Capture the cell that displays the provided text and extract its (x, y) central coordinate. 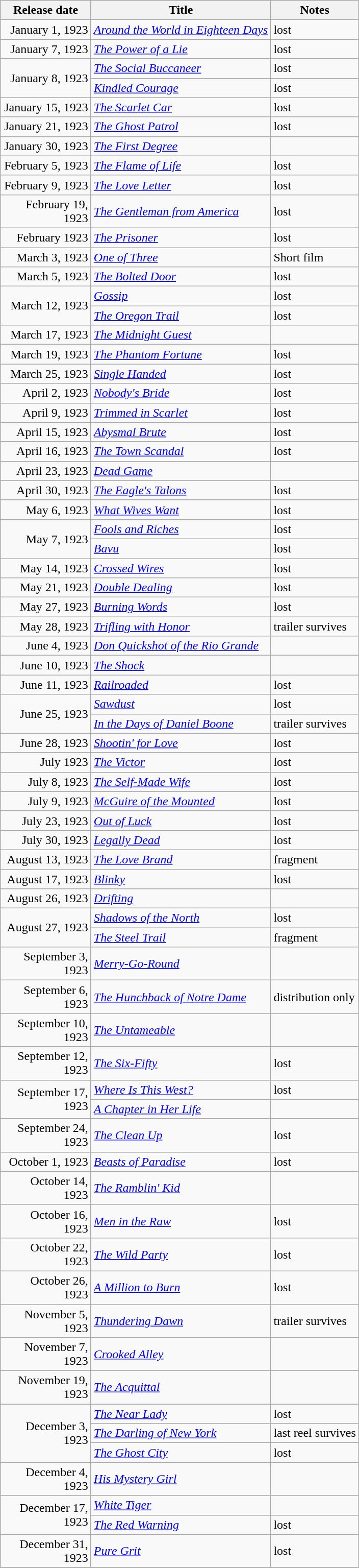
The Darling of New York (181, 1433)
Dead Game (181, 471)
The Steel Trail (181, 937)
Don Quickshot of the Rio Grande (181, 646)
Kindled Courage (181, 88)
The Shock (181, 665)
Gossip (181, 296)
September 10, 1923 (46, 1030)
June 4, 1923 (46, 646)
Title (181, 10)
The Eagle's Talons (181, 490)
March 12, 1923 (46, 306)
The Hunchback of Notre Dame (181, 997)
May 28, 1923 (46, 626)
September 6, 1923 (46, 997)
April 16, 1923 (46, 451)
Fools and Riches (181, 529)
Out of Luck (181, 821)
The Ghost Patrol (181, 127)
Beasts of Paradise (181, 1162)
The Power of a Lie (181, 49)
Crooked Alley (181, 1354)
June 10, 1923 (46, 665)
Merry-Go-Round (181, 964)
Trifling with Honor (181, 626)
October 1, 1923 (46, 1162)
June 11, 1923 (46, 685)
January 7, 1923 (46, 49)
The Love Brand (181, 859)
October 26, 1923 (46, 1288)
The Phantom Fortune (181, 354)
Pure Grit (181, 1551)
last reel survives (315, 1433)
April 2, 1923 (46, 393)
August 27, 1923 (46, 928)
August 26, 1923 (46, 899)
September 3, 1923 (46, 964)
July 30, 1923 (46, 840)
McGuire of the Mounted (181, 801)
August 17, 1923 (46, 879)
distribution only (315, 997)
His Mystery Girl (181, 1479)
The Acquittal (181, 1388)
January 15, 1923 (46, 107)
September 17, 1923 (46, 1099)
February 9, 1923 (46, 185)
The Scarlet Car (181, 107)
March 3, 1923 (46, 257)
Thundering Dawn (181, 1320)
July 23, 1923 (46, 821)
Release date (46, 10)
September 12, 1923 (46, 1063)
The Clean Up (181, 1136)
The Bolted Door (181, 277)
June 25, 1923 (46, 714)
The Ramblin' Kid (181, 1188)
Legally Dead (181, 840)
The Ghost City (181, 1453)
What Wives Want (181, 510)
Around the World in Eighteen Days (181, 30)
Single Handed (181, 374)
Railroaded (181, 685)
January 1, 1923 (46, 30)
The Town Scandal (181, 451)
February 19, 1923 (46, 211)
Trimmed in Scarlet (181, 413)
July 1923 (46, 762)
Crossed Wires (181, 568)
Shadows of the North (181, 918)
November 5, 1923 (46, 1320)
The First Degree (181, 146)
October 22, 1923 (46, 1254)
November 19, 1923 (46, 1388)
October 14, 1923 (46, 1188)
May 27, 1923 (46, 607)
Abysmal Brute (181, 432)
The Prisoner (181, 237)
February 1923 (46, 237)
May 21, 1923 (46, 588)
January 21, 1923 (46, 127)
The Midnight Guest (181, 335)
The Oregon Trail (181, 316)
The Wild Party (181, 1254)
July 8, 1923 (46, 782)
Blinky (181, 879)
April 9, 1923 (46, 413)
The Self-Made Wife (181, 782)
Men in the Raw (181, 1221)
The Red Warning (181, 1525)
Burning Words (181, 607)
May 6, 1923 (46, 510)
May 7, 1923 (46, 539)
A Million to Burn (181, 1288)
White Tiger (181, 1505)
March 5, 1923 (46, 277)
One of Three (181, 257)
The Near Lady (181, 1414)
Drifting (181, 899)
A Chapter in Her Life (181, 1109)
In the Days of Daniel Boone (181, 723)
February 5, 1923 (46, 165)
Short film (315, 257)
March 25, 1923 (46, 374)
October 16, 1923 (46, 1221)
December 31, 1923 (46, 1551)
Shootin' for Love (181, 743)
The Gentleman from America (181, 211)
The Victor (181, 762)
January 8, 1923 (46, 78)
The Six-Fifty (181, 1063)
April 15, 1923 (46, 432)
April 30, 1923 (46, 490)
November 7, 1923 (46, 1354)
The Untameable (181, 1030)
The Love Letter (181, 185)
May 14, 1923 (46, 568)
December 4, 1923 (46, 1479)
April 23, 1923 (46, 471)
March 19, 1923 (46, 354)
January 30, 1923 (46, 146)
July 9, 1923 (46, 801)
Nobody's Bride (181, 393)
The Flame of Life (181, 165)
Where Is This West? (181, 1090)
The Social Buccaneer (181, 68)
Double Dealing (181, 588)
December 3, 1923 (46, 1433)
Notes (315, 10)
March 17, 1923 (46, 335)
Sawdust (181, 704)
September 24, 1923 (46, 1136)
June 28, 1923 (46, 743)
Bavu (181, 548)
December 17, 1923 (46, 1515)
August 13, 1923 (46, 859)
